From the cell containing the given text, extract its center point as (X, Y) coordinate. 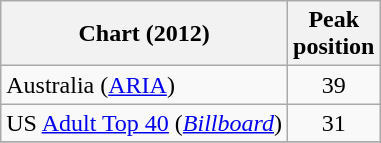
Chart (2012) (144, 34)
Peakposition (334, 34)
Australia (ARIA) (144, 85)
39 (334, 85)
31 (334, 123)
US Adult Top 40 (Billboard) (144, 123)
